Capture the cell that displays the provided text and extract its (x, y) central coordinate. 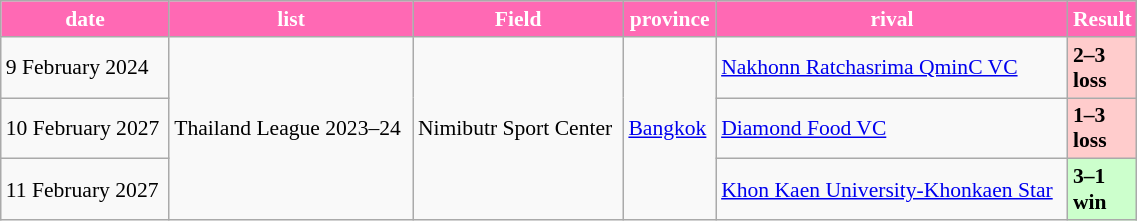
Result (1102, 19)
Nakhonn Ratchasrima QminC VC (892, 68)
Field (518, 19)
11 February 2027 (85, 190)
Nimibutr Sport Center (518, 128)
10 February 2027 (85, 128)
Thailand League 2023–24 (291, 128)
3–1 win (1102, 190)
2–3 loss (1102, 68)
Diamond Food VC (892, 128)
date (85, 19)
province (670, 19)
Bangkok (670, 128)
9 February 2024 (85, 68)
Khon Kaen University-Khonkaen Star (892, 190)
list (291, 19)
rival (892, 19)
1–3 loss (1102, 128)
